Extract the (X, Y) coordinate from the center of the cell holding the provided text.  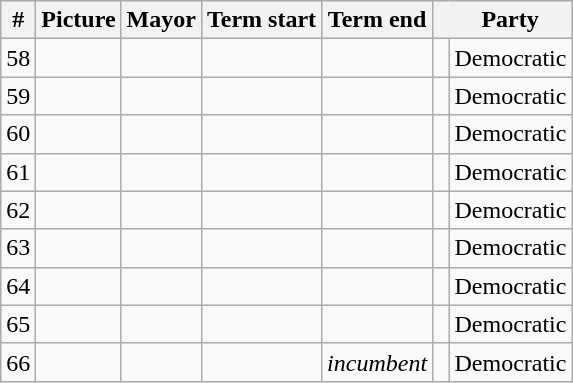
Term end (378, 20)
Mayor (161, 20)
incumbent (378, 362)
64 (18, 286)
58 (18, 58)
Picture (78, 20)
65 (18, 324)
62 (18, 210)
63 (18, 248)
59 (18, 96)
61 (18, 172)
66 (18, 362)
Party (510, 20)
Term start (261, 20)
# (18, 20)
60 (18, 134)
